For the text-containing cell, return its midpoint in (X, Y) coordinate format. 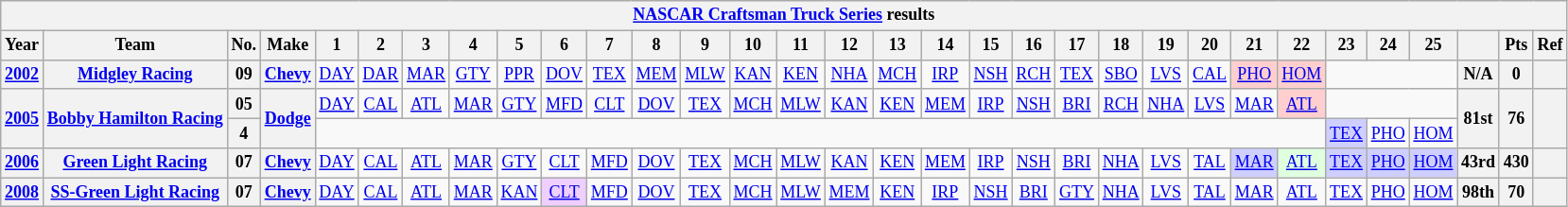
43rd (1479, 163)
18 (1121, 45)
98th (1479, 193)
N/A (1479, 74)
6 (565, 45)
Team (134, 45)
76 (1516, 118)
2008 (23, 193)
14 (946, 45)
Pts (1516, 45)
24 (1388, 45)
15 (991, 45)
8 (656, 45)
Green Light Racing (134, 163)
9 (706, 45)
21 (1254, 45)
SBO (1121, 74)
NASCAR Craftsman Truck Series results (784, 15)
2002 (23, 74)
19 (1166, 45)
09 (244, 74)
70 (1516, 193)
7 (609, 45)
81st (1479, 118)
3 (427, 45)
13 (897, 45)
17 (1077, 45)
25 (1434, 45)
Year (23, 45)
12 (849, 45)
05 (244, 104)
2 (380, 45)
11 (800, 45)
5 (519, 45)
Midgley Racing (134, 74)
Make (287, 45)
16 (1034, 45)
430 (1516, 163)
0 (1516, 74)
20 (1211, 45)
2005 (23, 118)
Ref (1550, 45)
10 (753, 45)
23 (1347, 45)
PPR (519, 74)
Bobby Hamilton Racing (134, 118)
2006 (23, 163)
22 (1301, 45)
No. (244, 45)
1 (337, 45)
DAR (380, 74)
Dodge (287, 118)
SS-Green Light Racing (134, 193)
